Output the (X, Y) coordinate of the center of the cell containing the given text.  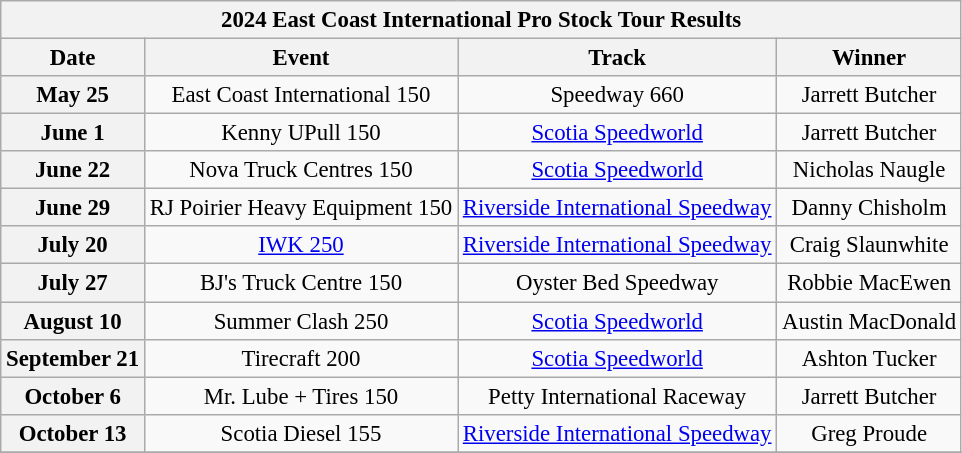
East Coast International 150 (300, 95)
Danny Chisholm (870, 208)
Oyster Bed Speedway (618, 283)
Date (73, 58)
Tirecraft 200 (300, 358)
Nicholas Naugle (870, 170)
Mr. Lube + Tires 150 (300, 396)
Petty International Raceway (618, 396)
Austin MacDonald (870, 321)
Nova Truck Centres 150 (300, 170)
Summer Clash 250 (300, 321)
Craig Slaunwhite (870, 245)
June 1 (73, 133)
Winner (870, 58)
July 27 (73, 283)
Kenny UPull 150 (300, 133)
October 13 (73, 433)
Track (618, 58)
June 22 (73, 170)
2024 East Coast International Pro Stock Tour Results (482, 20)
BJ's Truck Centre 150 (300, 283)
IWK 250 (300, 245)
RJ Poirier Heavy Equipment 150 (300, 208)
Robbie MacEwen (870, 283)
Scotia Diesel 155 (300, 433)
Event (300, 58)
Greg Proude (870, 433)
August 10 (73, 321)
July 20 (73, 245)
October 6 (73, 396)
Ashton Tucker (870, 358)
Speedway 660 (618, 95)
September 21 (73, 358)
June 29 (73, 208)
May 25 (73, 95)
